Find where the given text appears and provide that cell's center as [x, y] coordinate. 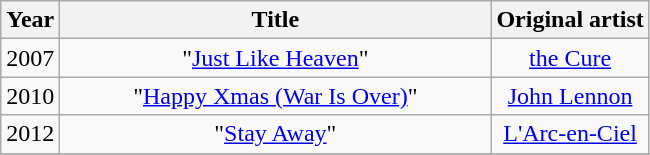
the Cure [570, 58]
"Stay Away" [276, 134]
2007 [30, 58]
2012 [30, 134]
"Happy Xmas (War Is Over)" [276, 96]
L'Arc-en-Ciel [570, 134]
2010 [30, 96]
Title [276, 20]
Year [30, 20]
John Lennon [570, 96]
Original artist [570, 20]
"Just Like Heaven" [276, 58]
